From the cell containing the given text, extract its center point as [x, y] coordinate. 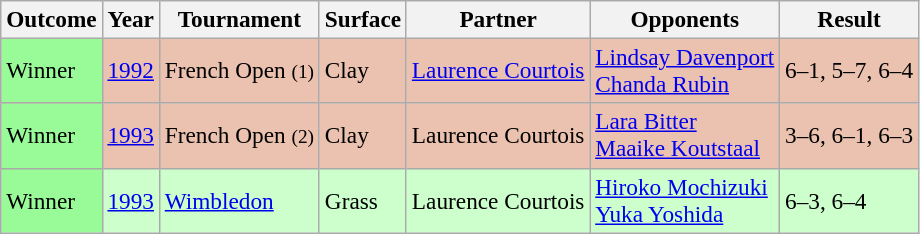
Partner [498, 19]
Outcome [52, 19]
French Open (2) [239, 136]
Lara Bitter Maaike Koutstaal [685, 136]
Tournament [239, 19]
3–6, 6–1, 6–3 [850, 136]
Wimbledon [239, 200]
Year [130, 19]
Opponents [685, 19]
Surface [362, 19]
6–1, 5–7, 6–4 [850, 70]
Lindsay Davenport Chanda Rubin [685, 70]
6–3, 6–4 [850, 200]
French Open (1) [239, 70]
Grass [362, 200]
1992 [130, 70]
Result [850, 19]
Hiroko Mochizuki Yuka Yoshida [685, 200]
